Capture the cell that displays the provided text and extract its [x, y] central coordinate. 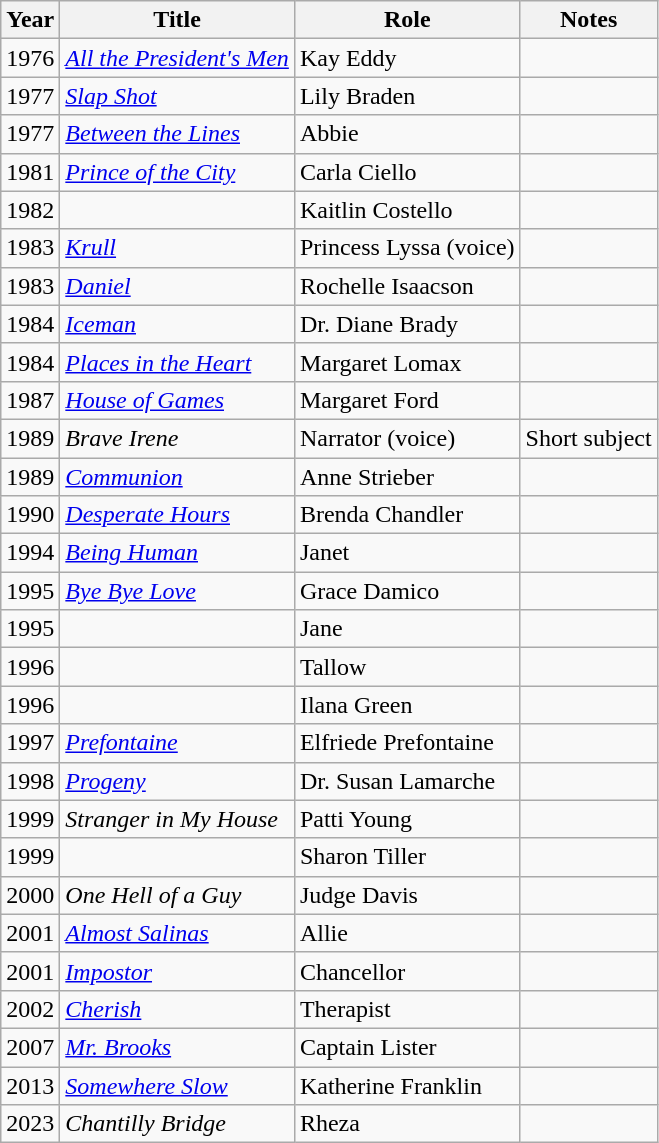
Margaret Ford [407, 400]
1987 [30, 400]
2002 [30, 1009]
Daniel [178, 286]
Cherish [178, 1009]
Slap Shot [178, 96]
Iceman [178, 324]
Impostor [178, 971]
All the President's Men [178, 58]
Patti Young [407, 819]
1982 [30, 210]
Year [30, 20]
Princess Lyssa (voice) [407, 248]
Notes [588, 20]
Rochelle Isaacson [407, 286]
1981 [30, 172]
Prince of the City [178, 172]
Kaitlin Costello [407, 210]
Being Human [178, 553]
Brave Irene [178, 438]
1990 [30, 515]
Allie [407, 933]
Carla Ciello [407, 172]
1998 [30, 781]
Bye Bye Love [178, 591]
Kay Eddy [407, 58]
1997 [30, 743]
Communion [178, 477]
Short subject [588, 438]
Between the Lines [178, 134]
Role [407, 20]
2000 [30, 895]
Somewhere Slow [178, 1085]
Dr. Susan Lamarche [407, 781]
1976 [30, 58]
One Hell of a Guy [178, 895]
1994 [30, 553]
Desperate Hours [178, 515]
Rheza [407, 1124]
Ilana Green [407, 705]
Progeny [178, 781]
Dr. Diane Brady [407, 324]
Sharon Tiller [407, 857]
Jane [407, 629]
Captain Lister [407, 1047]
Chantilly Bridge [178, 1124]
Lily Braden [407, 96]
2023 [30, 1124]
2013 [30, 1085]
Tallow [407, 667]
House of Games [178, 400]
Stranger in My House [178, 819]
Anne Strieber [407, 477]
Chancellor [407, 971]
Mr. Brooks [178, 1047]
2007 [30, 1047]
Krull [178, 248]
Grace Damico [407, 591]
Brenda Chandler [407, 515]
Therapist [407, 1009]
Prefontaine [178, 743]
Elfriede Prefontaine [407, 743]
Janet [407, 553]
Almost Salinas [178, 933]
Narrator (voice) [407, 438]
Abbie [407, 134]
Margaret Lomax [407, 362]
Places in the Heart [178, 362]
Judge Davis [407, 895]
Katherine Franklin [407, 1085]
Title [178, 20]
